Return [X, Y] of the center of cell containing provided text 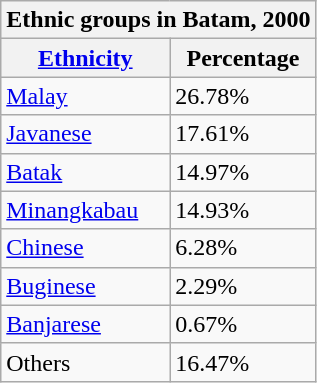
Ethnic groups in Batam, 2000 [158, 20]
16.47% [243, 362]
Buginese [86, 286]
Ethnicity [86, 58]
Banjarese [86, 324]
Batak [86, 172]
14.97% [243, 172]
14.93% [243, 210]
Javanese [86, 134]
6.28% [243, 248]
0.67% [243, 324]
Malay [86, 96]
17.61% [243, 134]
Chinese [86, 248]
Percentage [243, 58]
Others [86, 362]
Minangkabau [86, 210]
2.29% [243, 286]
26.78% [243, 96]
